Output the [x, y] coordinate of the center of the cell containing the given text.  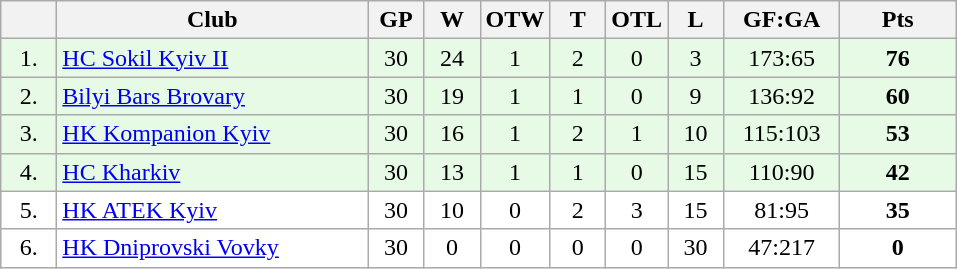
Bilyi Bars Brovary [212, 96]
L [696, 20]
GP [396, 20]
60 [898, 96]
OTL [637, 20]
HC Sokil Kyiv II [212, 58]
19 [452, 96]
110:90 [782, 172]
53 [898, 134]
HK Dniprovski Vovky [212, 248]
76 [898, 58]
HK Kompanion Kyiv [212, 134]
T [578, 20]
115:103 [782, 134]
GF:GA [782, 20]
81:95 [782, 210]
HC Kharkiv [212, 172]
4. [29, 172]
2. [29, 96]
173:65 [782, 58]
24 [452, 58]
OTW [515, 20]
W [452, 20]
HK ATEK Kyiv [212, 210]
9 [696, 96]
35 [898, 210]
136:92 [782, 96]
Pts [898, 20]
5. [29, 210]
1. [29, 58]
16 [452, 134]
6. [29, 248]
47:217 [782, 248]
42 [898, 172]
Club [212, 20]
13 [452, 172]
3. [29, 134]
